From the cell containing the given text, extract its center point as (x, y) coordinate. 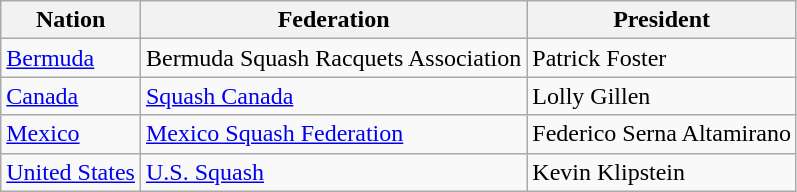
Lolly Gillen (662, 96)
President (662, 20)
Nation (71, 20)
Mexico (71, 134)
Bermuda (71, 58)
Canada (71, 96)
Mexico Squash Federation (333, 134)
Federico Serna Altamirano (662, 134)
U.S. Squash (333, 172)
Bermuda Squash Racquets Association (333, 58)
Kevin Klipstein (662, 172)
Federation (333, 20)
United States (71, 172)
Patrick Foster (662, 58)
Squash Canada (333, 96)
